Find where the given text appears and provide that cell's center as (x, y) coordinate. 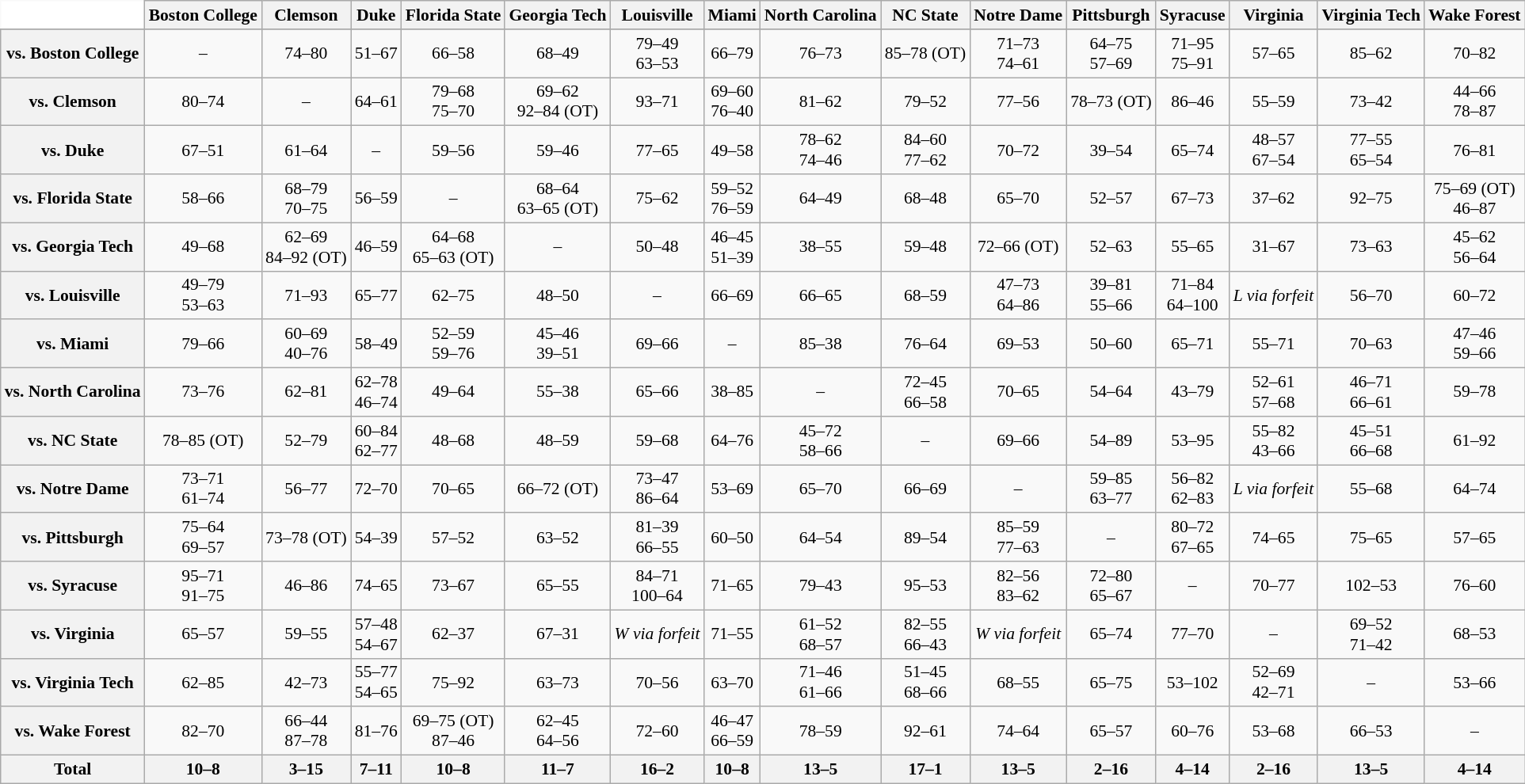
vs. Louisville (73, 295)
64–54 (821, 537)
70–72 (1018, 150)
62–85 (203, 683)
62–4564–56 (558, 732)
81–3966–55 (657, 537)
79–52 (925, 101)
Total (73, 770)
102–53 (1371, 586)
64–74 (1475, 489)
52–57 (1111, 198)
61–64 (306, 150)
North Carolina (821, 15)
vs. Miami (73, 344)
49–58 (732, 150)
95–53 (925, 586)
70–82 (1475, 54)
79–4963–53 (657, 54)
70–77 (1274, 586)
51–4568–66 (925, 683)
53–68 (1274, 732)
49–68 (203, 247)
57–4854–67 (376, 634)
NC State (925, 15)
vs. Wake Forest (73, 732)
52–6942–71 (1274, 683)
60–50 (732, 537)
72–60 (657, 732)
85–78 (OT) (925, 54)
48–68 (453, 440)
55–68 (1371, 489)
64–61 (376, 101)
92–75 (1371, 198)
vs. Florida State (73, 198)
69–6292–84 (OT) (558, 101)
66–53 (1371, 732)
79–6875–70 (453, 101)
11–7 (558, 770)
66–79 (732, 54)
78–85 (OT) (203, 440)
54–64 (1111, 393)
56–59 (376, 198)
59–55 (306, 634)
64–76 (732, 440)
60–76 (1193, 732)
68–6463–65 (OT) (558, 198)
75–69 (OT)46–87 (1475, 198)
52–6157–68 (1274, 393)
Wake Forest (1475, 15)
62–7846–74 (376, 393)
47–7364–86 (1018, 295)
62–37 (453, 634)
75–65 (1371, 537)
48–5767–54 (1274, 150)
67–73 (1193, 198)
Georgia Tech (558, 15)
69–53 (1018, 344)
65–66 (657, 393)
79–66 (203, 344)
69–75 (OT)87–46 (453, 732)
66–4487–78 (306, 732)
75–62 (657, 198)
67–51 (203, 150)
vs. Notre Dame (73, 489)
Virginia Tech (1371, 15)
43–79 (1193, 393)
46–59 (376, 247)
78–6274–46 (821, 150)
71–55 (732, 634)
68–49 (558, 54)
61–92 (1475, 440)
16–2 (657, 770)
72–70 (376, 489)
84–6077–62 (925, 150)
vs. Syracuse (73, 586)
17–1 (925, 770)
55–7754–65 (376, 683)
69–5271–42 (1371, 634)
63–70 (732, 683)
71–9575–91 (1193, 54)
53–102 (1193, 683)
vs. Boston College (73, 54)
71–7374–61 (1018, 54)
77–56 (1018, 101)
68–59 (925, 295)
82–5683–62 (1018, 586)
67–31 (558, 634)
81–76 (376, 732)
44–6678–87 (1475, 101)
76–73 (821, 54)
73–67 (453, 586)
46–4551–39 (732, 247)
Syracuse (1193, 15)
65–71 (1193, 344)
74–80 (306, 54)
77–5565–54 (1371, 150)
56–77 (306, 489)
55–38 (558, 393)
84–71100–64 (657, 586)
64–6865–63 (OT) (453, 247)
71–65 (732, 586)
49–7953–63 (203, 295)
80–7267–65 (1193, 537)
56–8262–83 (1193, 489)
vs. Clemson (73, 101)
58–49 (376, 344)
62–6984–92 (OT) (306, 247)
89–54 (925, 537)
vs. Georgia Tech (73, 247)
Pittsburgh (1111, 15)
3–15 (306, 770)
49–64 (453, 393)
72–8065–67 (1111, 586)
45–5166–68 (1371, 440)
85–38 (821, 344)
66–65 (821, 295)
7–11 (376, 770)
vs. Pittsburgh (73, 537)
68–48 (925, 198)
45–7258–66 (821, 440)
59–68 (657, 440)
85–5977–63 (1018, 537)
46–86 (306, 586)
76–60 (1475, 586)
59–48 (925, 247)
Virginia (1274, 15)
60–8462–77 (376, 440)
86–46 (1193, 101)
vs. Virginia (73, 634)
66–58 (453, 54)
45–4639–51 (558, 344)
54–89 (1111, 440)
59–46 (558, 150)
39–54 (1111, 150)
vs. Virginia Tech (73, 683)
62–81 (306, 393)
61–5268–57 (821, 634)
31–67 (1274, 247)
46–4766–59 (732, 732)
52–79 (306, 440)
73–7161–74 (203, 489)
48–59 (558, 440)
59–5276–59 (732, 198)
48–50 (558, 295)
63–52 (558, 537)
75–6469–57 (203, 537)
46–7166–61 (1371, 393)
55–71 (1274, 344)
Boston College (203, 15)
62–75 (453, 295)
76–81 (1475, 150)
71–4661–66 (821, 683)
82–70 (203, 732)
53–95 (1193, 440)
64–49 (821, 198)
57–52 (453, 537)
92–61 (925, 732)
59–8563–77 (1111, 489)
52–5959–76 (453, 344)
42–73 (306, 683)
69–6076–40 (732, 101)
78–59 (821, 732)
64–7557–69 (1111, 54)
50–60 (1111, 344)
74–64 (1018, 732)
73–63 (1371, 247)
58–66 (203, 198)
79–43 (821, 586)
56–70 (1371, 295)
60–6940–76 (306, 344)
45–6256–64 (1475, 247)
vs. NC State (73, 440)
68–7970–75 (306, 198)
77–65 (657, 150)
71–93 (306, 295)
50–48 (657, 247)
72–4566–58 (925, 393)
vs. Duke (73, 150)
47–4659–66 (1475, 344)
65–75 (1111, 683)
82–5566–43 (925, 634)
51–67 (376, 54)
Duke (376, 15)
70–63 (1371, 344)
68–55 (1018, 683)
vs. North Carolina (73, 393)
81–62 (821, 101)
95–7191–75 (203, 586)
73–78 (OT) (306, 537)
73–42 (1371, 101)
52–63 (1111, 247)
65–55 (558, 586)
59–78 (1475, 393)
60–72 (1475, 295)
71–8464–100 (1193, 295)
76–64 (925, 344)
38–85 (732, 393)
55–59 (1274, 101)
68–53 (1475, 634)
55–65 (1193, 247)
39–8155–66 (1111, 295)
Notre Dame (1018, 15)
Louisville (657, 15)
Florida State (453, 15)
70–56 (657, 683)
72–66 (OT) (1018, 247)
73–4786–64 (657, 489)
63–73 (558, 683)
85–62 (1371, 54)
37–62 (1274, 198)
65–77 (376, 295)
53–69 (732, 489)
59–56 (453, 150)
66–72 (OT) (558, 489)
55–8243–66 (1274, 440)
38–55 (821, 247)
77–70 (1193, 634)
54–39 (376, 537)
93–71 (657, 101)
Miami (732, 15)
Clemson (306, 15)
78–73 (OT) (1111, 101)
75–92 (453, 683)
73–76 (203, 393)
53–66 (1475, 683)
80–74 (203, 101)
